Detect which cell encompasses the target text, then output its [x, y] center coordinate. 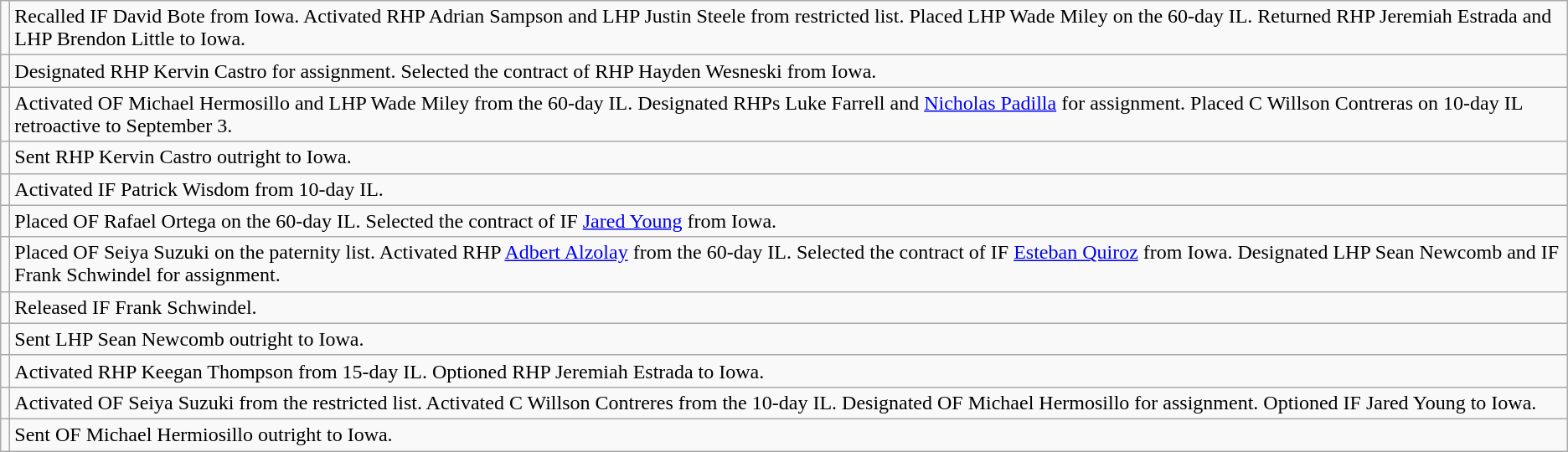
Activated RHP Keegan Thompson from 15-day IL. Optioned RHP Jeremiah Estrada to Iowa. [789, 371]
Designated RHP Kervin Castro for assignment. Selected the contract of RHP Hayden Wesneski from Iowa. [789, 71]
Sent LHP Sean Newcomb outright to Iowa. [789, 339]
Placed OF Rafael Ortega on the 60-day IL. Selected the contract of IF Jared Young from Iowa. [789, 221]
Sent OF Michael Hermiosillo outright to Iowa. [789, 434]
Released IF Frank Schwindel. [789, 307]
Activated IF Patrick Wisdom from 10-day IL. [789, 189]
Sent RHP Kervin Castro outright to Iowa. [789, 157]
